Find where the given text appears and provide that cell's center as [x, y] coordinate. 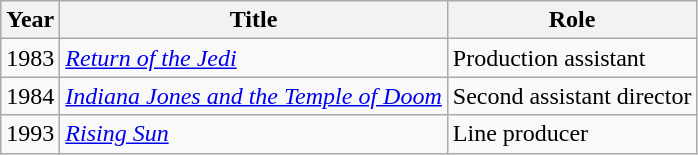
Return of the Jedi [254, 58]
Rising Sun [254, 134]
Line producer [572, 134]
1984 [30, 96]
Production assistant [572, 58]
1993 [30, 134]
Indiana Jones and the Temple of Doom [254, 96]
1983 [30, 58]
Second assistant director [572, 96]
Title [254, 20]
Role [572, 20]
Year [30, 20]
